Extract the (x, y) coordinate from the center of the cell holding the provided text.  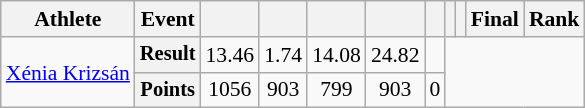
Rank (554, 19)
Points (168, 90)
0 (436, 90)
13.46 (230, 55)
14.08 (336, 55)
Result (168, 55)
Xénia Krizsán (68, 72)
1.74 (283, 55)
24.82 (396, 55)
1056 (230, 90)
Athlete (68, 19)
799 (336, 90)
Event (168, 19)
Final (495, 19)
